Identify which cell holds the provided text, then report its [x, y] central coordinate. 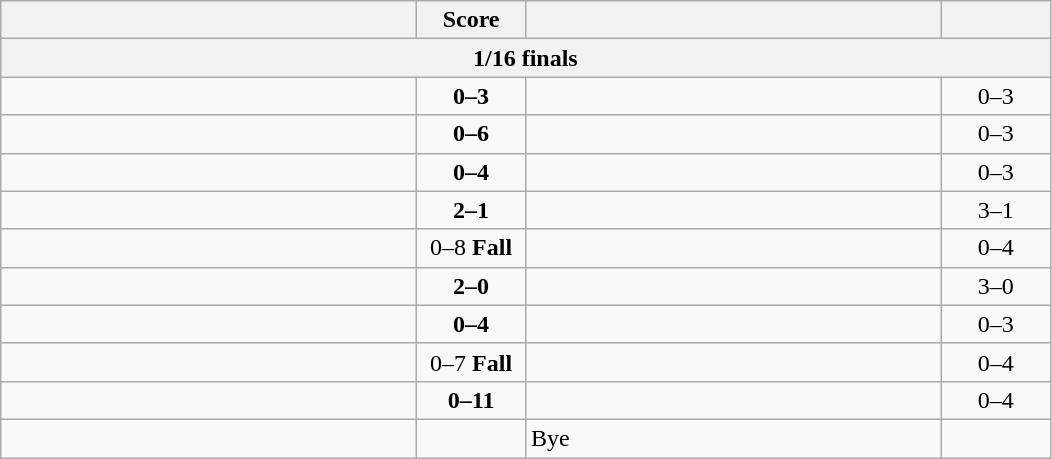
0–8 Fall [472, 248]
2–0 [472, 286]
0–6 [472, 134]
3–1 [996, 210]
0–11 [472, 400]
0–7 Fall [472, 362]
Bye [733, 438]
1/16 finals [526, 58]
Score [472, 20]
2–1 [472, 210]
3–0 [996, 286]
